For the text-containing cell, return its midpoint in [x, y] coordinate format. 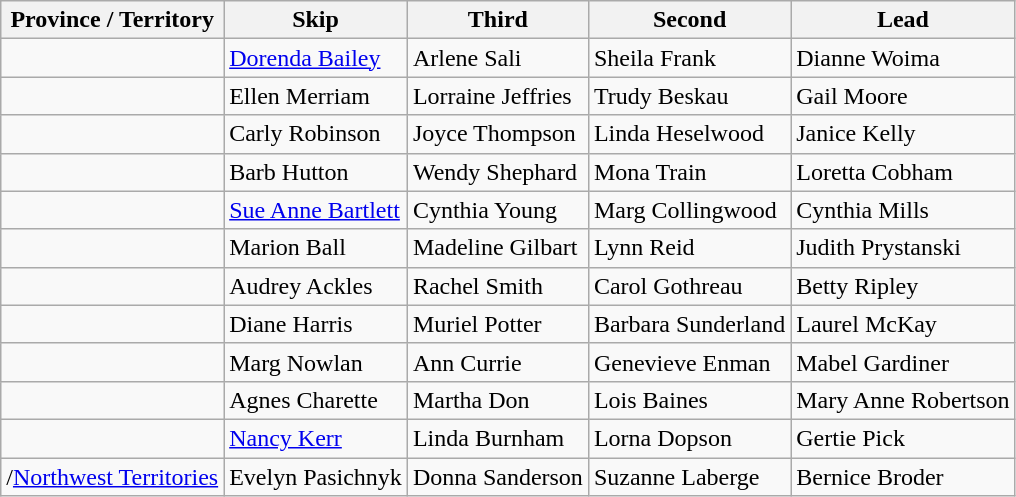
Diane Harris [316, 324]
Evelyn Pasichnyk [316, 477]
Muriel Potter [498, 324]
Cynthia Mills [903, 210]
Skip [316, 20]
Linda Burnham [498, 438]
Marg Collingwood [689, 210]
Carly Robinson [316, 134]
Arlene Sali [498, 58]
Lois Baines [689, 400]
Province / Territory [112, 20]
Lynn Reid [689, 248]
Trudy Beskau [689, 96]
Mona Train [689, 172]
Janice Kelly [903, 134]
Judith Prystanski [903, 248]
Betty Ripley [903, 286]
Lead [903, 20]
Cynthia Young [498, 210]
Lorna Dopson [689, 438]
Nancy Kerr [316, 438]
Third [498, 20]
Lorraine Jeffries [498, 96]
Dianne Woima [903, 58]
Marg Nowlan [316, 362]
Linda Heselwood [689, 134]
Gail Moore [903, 96]
Agnes Charette [316, 400]
Joyce Thompson [498, 134]
Gertie Pick [903, 438]
Wendy Shephard [498, 172]
/Northwest Territories [112, 477]
Donna Sanderson [498, 477]
Second [689, 20]
Martha Don [498, 400]
Mary Anne Robertson [903, 400]
Ann Currie [498, 362]
Laurel McKay [903, 324]
Bernice Broder [903, 477]
Rachel Smith [498, 286]
Audrey Ackles [316, 286]
Barbara Sunderland [689, 324]
Ellen Merriam [316, 96]
Dorenda Bailey [316, 58]
Madeline Gilbart [498, 248]
Barb Hutton [316, 172]
Loretta Cobham [903, 172]
Marion Ball [316, 248]
Suzanne Laberge [689, 477]
Carol Gothreau [689, 286]
Mabel Gardiner [903, 362]
Genevieve Enman [689, 362]
Sheila Frank [689, 58]
Sue Anne Bartlett [316, 210]
